Search for the cell housing the specified text and yield its [X, Y] center coordinate. 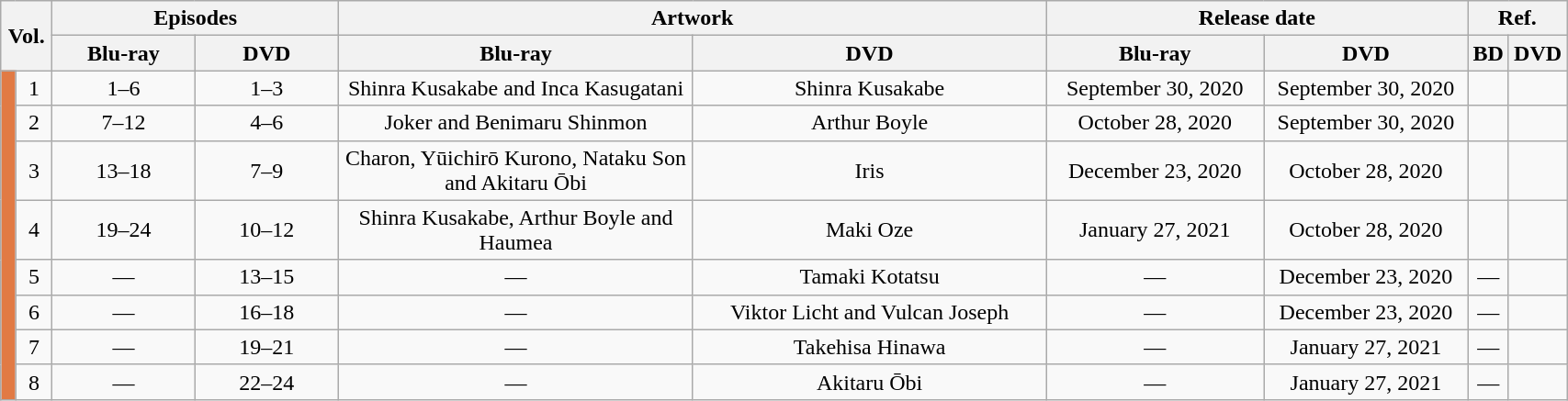
8 [34, 382]
Ref. [1517, 18]
Charon, Yūichirō Kurono, Nataku Son and Akitaru Ōbi [516, 171]
19–21 [266, 347]
13–18 [123, 171]
7–12 [123, 123]
13–15 [266, 277]
2 [34, 123]
Akitaru Ōbi [869, 382]
Shinra Kusakabe and Inca Kasugatani [516, 88]
Shinra Kusakabe [869, 88]
BD [1488, 53]
19–24 [123, 229]
10–12 [266, 229]
3 [34, 171]
1–6 [123, 88]
Tamaki Kotatsu [869, 277]
7 [34, 347]
Shinra Kusakabe, Arthur Boyle and Haumea [516, 229]
Viktor Licht and Vulcan Joseph [869, 312]
Joker and Benimaru Shinmon [516, 123]
Artwork [693, 18]
16–18 [266, 312]
Maki Oze [869, 229]
Takehisa Hinawa [869, 347]
7–9 [266, 171]
4 [34, 229]
1–3 [266, 88]
Iris [869, 171]
Vol. [27, 36]
1 [34, 88]
22–24 [266, 382]
Arthur Boyle [869, 123]
4–6 [266, 123]
6 [34, 312]
5 [34, 277]
Release date [1257, 18]
Episodes [196, 18]
